Pinpoint the cell where the given text exists, returning its (x, y) midpoint coordinate. 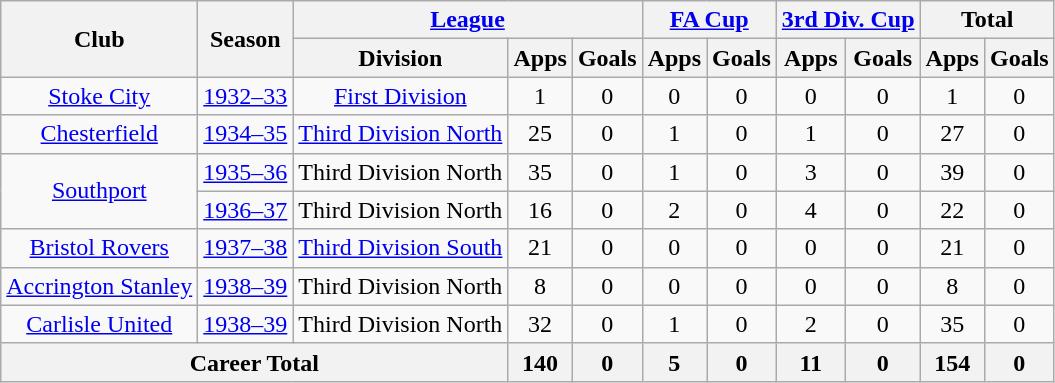
1937–38 (246, 248)
FA Cup (709, 20)
Third Division South (400, 248)
Division (400, 58)
140 (540, 362)
Carlisle United (100, 324)
Stoke City (100, 96)
11 (810, 362)
154 (952, 362)
1932–33 (246, 96)
4 (810, 210)
1935–36 (246, 172)
5 (674, 362)
Club (100, 39)
Chesterfield (100, 134)
Bristol Rovers (100, 248)
32 (540, 324)
16 (540, 210)
39 (952, 172)
Total (987, 20)
1936–37 (246, 210)
1934–35 (246, 134)
League (468, 20)
Southport (100, 191)
3rd Div. Cup (848, 20)
3 (810, 172)
First Division (400, 96)
22 (952, 210)
Career Total (254, 362)
25 (540, 134)
27 (952, 134)
Season (246, 39)
Accrington Stanley (100, 286)
